Output the (X, Y) coordinate of the center of the cell containing the given text.  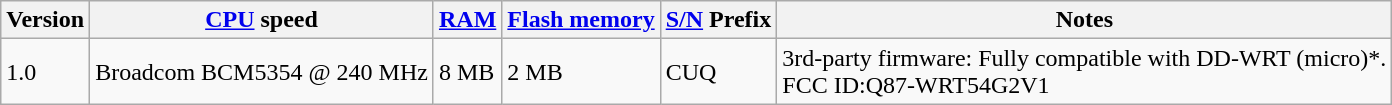
Flash memory (581, 20)
RAM (467, 20)
S/N Prefix (718, 20)
CUQ (718, 72)
3rd-party firmware: Fully compatible with DD-WRT (micro)*.FCC ID:Q87-WRT54G2V1 (1084, 72)
CPU speed (262, 20)
8 MB (467, 72)
2 MB (581, 72)
Broadcom BCM5354 @ 240 MHz (262, 72)
1.0 (46, 72)
Notes (1084, 20)
Version (46, 20)
